Scan for the cell matching the given text and deliver its [x, y] coordinate at center. 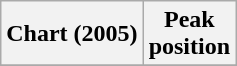
Peak position [189, 34]
Chart (2005) [72, 34]
